Capture the cell that displays the provided text and extract its [x, y] central coordinate. 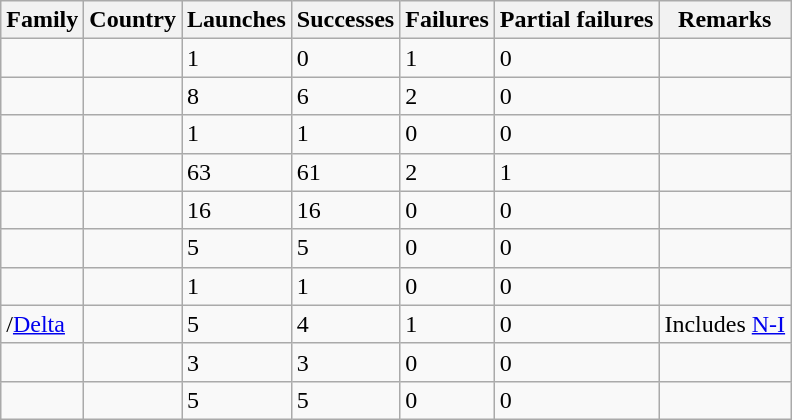
Launches [237, 20]
Successes [345, 20]
Partial failures [576, 20]
Includes N-I [725, 324]
Remarks [725, 20]
63 [237, 172]
Country [133, 20]
61 [345, 172]
Family [42, 20]
4 [345, 324]
/Delta [42, 324]
6 [345, 96]
Failures [448, 20]
8 [237, 96]
